Identify which cell holds the provided text, then report its [X, Y] central coordinate. 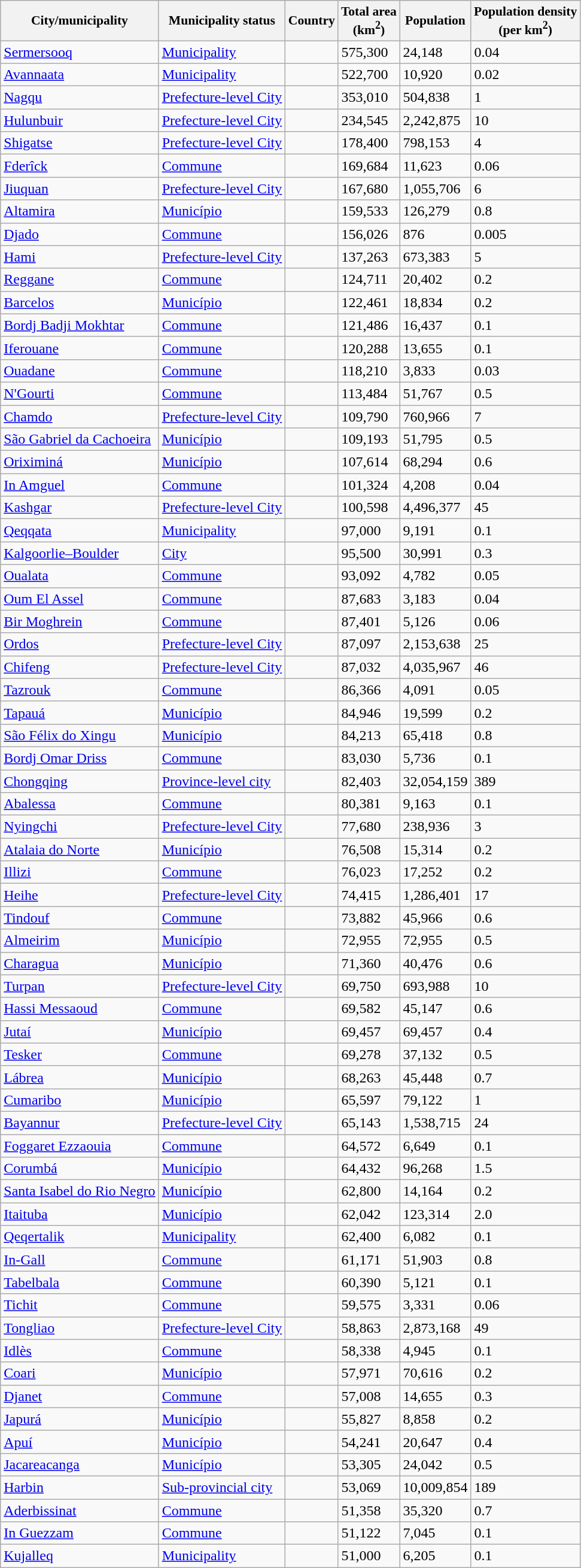
97,000 [369, 530]
76,508 [369, 850]
24,042 [436, 1464]
Kalgoorlie–Boulder [80, 553]
84,213 [369, 735]
55,827 [369, 1419]
Province-level city [222, 781]
Ordos [80, 644]
45,147 [436, 1009]
Foggaret Ezzaouia [80, 1146]
353,010 [369, 98]
760,966 [436, 417]
10,009,854 [436, 1488]
189 [525, 1488]
N'Gourti [80, 394]
71,360 [369, 963]
118,210 [369, 371]
121,486 [369, 325]
64,572 [369, 1146]
51,767 [436, 394]
Reggane [80, 280]
46 [525, 667]
Tabelbala [80, 1282]
107,614 [369, 462]
Ouadane [80, 371]
18,834 [436, 302]
Bir Moghrein [80, 621]
51,122 [369, 1533]
120,288 [369, 348]
Oualata [80, 576]
9,163 [436, 804]
Tichit [80, 1305]
Almeirim [80, 941]
Fderîck [80, 166]
87,401 [369, 621]
673,383 [436, 257]
10,920 [436, 75]
Tazrouk [80, 690]
Charagua [80, 963]
3,833 [436, 371]
156,026 [369, 234]
61,171 [369, 1260]
0.03 [525, 371]
1,286,401 [436, 895]
Oum El Assel [80, 599]
20,647 [436, 1442]
14,164 [436, 1191]
74,415 [369, 895]
Japurá [80, 1419]
19,599 [436, 712]
13,655 [436, 348]
84,946 [369, 712]
6,205 [436, 1556]
68,294 [436, 462]
Bayannur [80, 1123]
83,030 [369, 759]
3 [525, 827]
35,320 [436, 1511]
17,252 [436, 872]
124,711 [369, 280]
3,331 [436, 1305]
Population [436, 20]
0.02 [525, 75]
49 [525, 1328]
1.5 [525, 1169]
504,838 [436, 98]
2,242,875 [436, 120]
64,432 [369, 1169]
Djado [80, 234]
70,616 [436, 1373]
1,538,715 [436, 1123]
Barcelos [80, 302]
Hami [80, 257]
24 [525, 1123]
6,649 [436, 1146]
Bordj Badji Mokhtar [80, 325]
Chamdo [80, 417]
Sub-provincial city [222, 1488]
São Gabriel da Cachoeira [80, 439]
Harbin [80, 1488]
167,680 [369, 189]
234,545 [369, 120]
Nyingchi [80, 827]
In Amguel [80, 485]
54,241 [369, 1442]
389 [525, 781]
79,122 [436, 1100]
8,858 [436, 1419]
100,598 [369, 508]
126,279 [436, 211]
58,863 [369, 1328]
65,418 [436, 735]
2,153,638 [436, 644]
57,971 [369, 1373]
45,448 [436, 1077]
51,358 [369, 1511]
87,097 [369, 644]
7 [525, 417]
76,023 [369, 872]
178,400 [369, 143]
In Guezzam [80, 1533]
1,055,706 [436, 189]
95,500 [369, 553]
123,314 [436, 1214]
77,680 [369, 827]
93,092 [369, 576]
68,263 [369, 1077]
40,476 [436, 963]
11,623 [436, 166]
Aderbissinat [80, 1511]
51,903 [436, 1260]
Abalessa [80, 804]
53,305 [369, 1464]
3,183 [436, 599]
São Félix do Xingu [80, 735]
Djanet [80, 1396]
Oriximiná [80, 462]
69,278 [369, 1054]
5,126 [436, 621]
Lábrea [80, 1077]
4,208 [436, 485]
25 [525, 644]
Avannaata [80, 75]
14,655 [436, 1396]
Heihe [80, 895]
City [222, 553]
20,402 [436, 280]
4,782 [436, 576]
169,684 [369, 166]
Qeqqata [80, 530]
Idlès [80, 1351]
798,153 [436, 143]
4,496,377 [436, 508]
73,882 [369, 918]
Tapauá [80, 712]
101,324 [369, 485]
5,121 [436, 1282]
15,314 [436, 850]
Tindouf [80, 918]
Corumbá [80, 1169]
62,042 [369, 1214]
60,390 [369, 1282]
522,700 [369, 75]
58,338 [369, 1351]
Kujalleq [80, 1556]
Cumaribo [80, 1100]
Iferouane [80, 348]
4,945 [436, 1351]
2.0 [525, 1214]
Chongqing [80, 781]
Sermersooq [80, 52]
Altamira [80, 211]
693,988 [436, 986]
87,683 [369, 599]
Jutaí [80, 1032]
City/municipality [80, 20]
Coari [80, 1373]
51,795 [436, 439]
96,268 [436, 1169]
113,484 [369, 394]
Tongliao [80, 1328]
69,582 [369, 1009]
Shigatse [80, 143]
4,035,967 [436, 667]
51,000 [369, 1556]
Illizi [80, 872]
2,873,168 [436, 1328]
Chifeng [80, 667]
Hulunbuir [80, 120]
9,191 [436, 530]
Apuí [80, 1442]
575,300 [369, 52]
122,461 [369, 302]
109,193 [369, 439]
16,437 [436, 325]
6,082 [436, 1237]
17 [525, 895]
Kashgar [80, 508]
6 [525, 189]
5 [525, 257]
159,533 [369, 211]
In-Gall [80, 1260]
59,575 [369, 1305]
37,132 [436, 1054]
62,400 [369, 1237]
876 [436, 234]
82,403 [369, 781]
Turpan [80, 986]
45,966 [436, 918]
238,936 [436, 827]
69,750 [369, 986]
5,736 [436, 759]
Country [312, 20]
137,263 [369, 257]
Nagqu [80, 98]
24,148 [436, 52]
Santa Isabel do Rio Negro [80, 1191]
57,008 [369, 1396]
109,790 [369, 417]
Atalaia do Norte [80, 850]
Jiuquan [80, 189]
45 [525, 508]
Total area(km2) [369, 20]
30,991 [436, 553]
62,800 [369, 1191]
53,069 [369, 1488]
Jacareacanga [80, 1464]
80,381 [369, 804]
Bordj Omar Driss [80, 759]
87,032 [369, 667]
Tesker [80, 1054]
86,366 [369, 690]
0.005 [525, 234]
32,054,159 [436, 781]
Population density(per km2) [525, 20]
65,597 [369, 1100]
Qeqertalik [80, 1237]
Hassi Messaoud [80, 1009]
4 [525, 143]
Itaituba [80, 1214]
65,143 [369, 1123]
4,091 [436, 690]
Municipality status [222, 20]
7,045 [436, 1533]
